Scan for the cell matching the given text and deliver its (X, Y) coordinate at center. 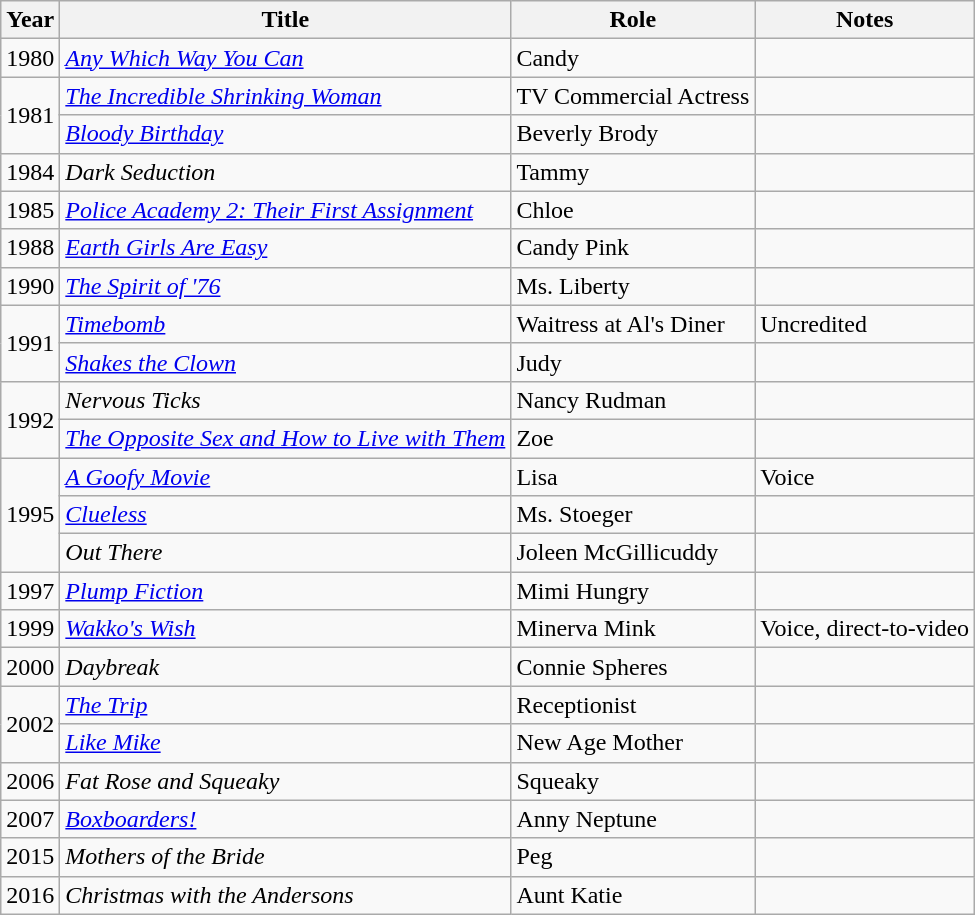
A Goofy Movie (286, 477)
2007 (30, 819)
Notes (865, 20)
Fat Rose and Squeaky (286, 781)
Chloe (633, 210)
1991 (30, 343)
The Trip (286, 705)
Timebomb (286, 324)
1999 (30, 629)
Like Mike (286, 743)
Joleen McGillicuddy (633, 553)
Boxboarders! (286, 819)
1981 (30, 115)
Waitress at Al's Diner (633, 324)
Tammy (633, 172)
2002 (30, 724)
Ms. Liberty (633, 286)
The Incredible Shrinking Woman (286, 96)
Anny Neptune (633, 819)
1990 (30, 286)
Zoe (633, 438)
Candy (633, 58)
Role (633, 20)
The Spirit of '76 (286, 286)
Earth Girls Are Easy (286, 248)
Uncredited (865, 324)
1988 (30, 248)
New Age Mother (633, 743)
Minerva Mink (633, 629)
2000 (30, 667)
Shakes the Clown (286, 362)
Title (286, 20)
Beverly Brody (633, 134)
1980 (30, 58)
Nervous Ticks (286, 400)
Any Which Way You Can (286, 58)
Clueless (286, 515)
Dark Seduction (286, 172)
Judy (633, 362)
Mothers of the Bride (286, 857)
1992 (30, 419)
Daybreak (286, 667)
Police Academy 2: Their First Assignment (286, 210)
2015 (30, 857)
Squeaky (633, 781)
Candy Pink (633, 248)
1997 (30, 591)
Receptionist (633, 705)
Voice (865, 477)
Peg (633, 857)
Mimi Hungry (633, 591)
Connie Spheres (633, 667)
The Opposite Sex and How to Live with Them (286, 438)
Voice, direct-to-video (865, 629)
TV Commercial Actress (633, 96)
Ms. Stoeger (633, 515)
Aunt Katie (633, 895)
Plump Fiction (286, 591)
Bloody Birthday (286, 134)
Christmas with the Andersons (286, 895)
Year (30, 20)
Lisa (633, 477)
Wakko's Wish (286, 629)
Out There (286, 553)
2006 (30, 781)
1984 (30, 172)
2016 (30, 895)
Nancy Rudman (633, 400)
1995 (30, 515)
1985 (30, 210)
